Detect which cell encompasses the target text, then output its [x, y] center coordinate. 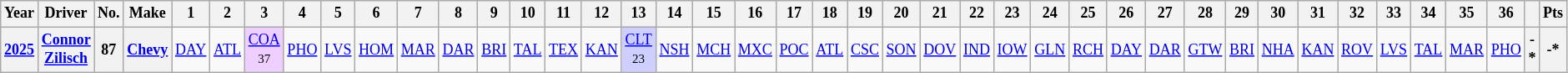
SON [901, 50]
7 [418, 13]
Make [148, 13]
22 [977, 13]
Chevy [148, 50]
12 [601, 13]
MCH [714, 50]
34 [1428, 13]
27 [1164, 13]
NHA [1278, 50]
Connor Zilisch [65, 50]
GTW [1205, 50]
10 [528, 13]
29 [1243, 13]
6 [377, 13]
36 [1506, 13]
ROV [1358, 50]
POC [794, 50]
2025 [20, 50]
IND [977, 50]
23 [1013, 13]
5 [339, 13]
1 [191, 13]
15 [714, 13]
13 [639, 13]
25 [1088, 13]
GLN [1050, 50]
NSH [674, 50]
17 [794, 13]
18 [830, 13]
4 [302, 13]
Driver [65, 13]
No. [108, 13]
33 [1393, 13]
TEX [564, 50]
Pts [1553, 13]
COA37 [264, 50]
14 [674, 13]
CSC [866, 50]
CLT23 [639, 50]
DOV [940, 50]
32 [1358, 13]
31 [1318, 13]
Year [20, 13]
MXC [755, 50]
19 [866, 13]
8 [459, 13]
RCH [1088, 50]
HOM [377, 50]
26 [1126, 13]
2 [228, 13]
21 [940, 13]
87 [108, 50]
20 [901, 13]
9 [494, 13]
24 [1050, 13]
11 [564, 13]
35 [1467, 13]
28 [1205, 13]
3 [264, 13]
16 [755, 13]
IOW [1013, 50]
30 [1278, 13]
